Return the (X, Y) coordinate for the center point of the cell that contains the specified text.  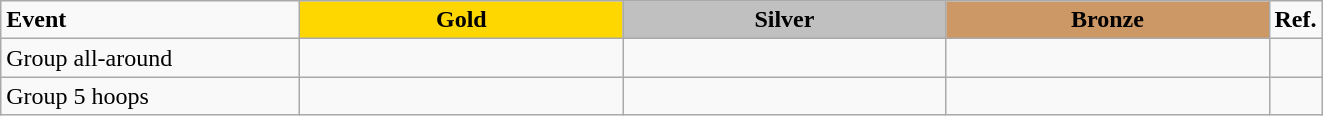
Group all-around (150, 58)
Silver (784, 20)
Event (150, 20)
Group 5 hoops (150, 96)
Gold (462, 20)
Ref. (1296, 20)
Bronze (1108, 20)
